Locate the cell with the specified text and output its [X, Y] center coordinate. 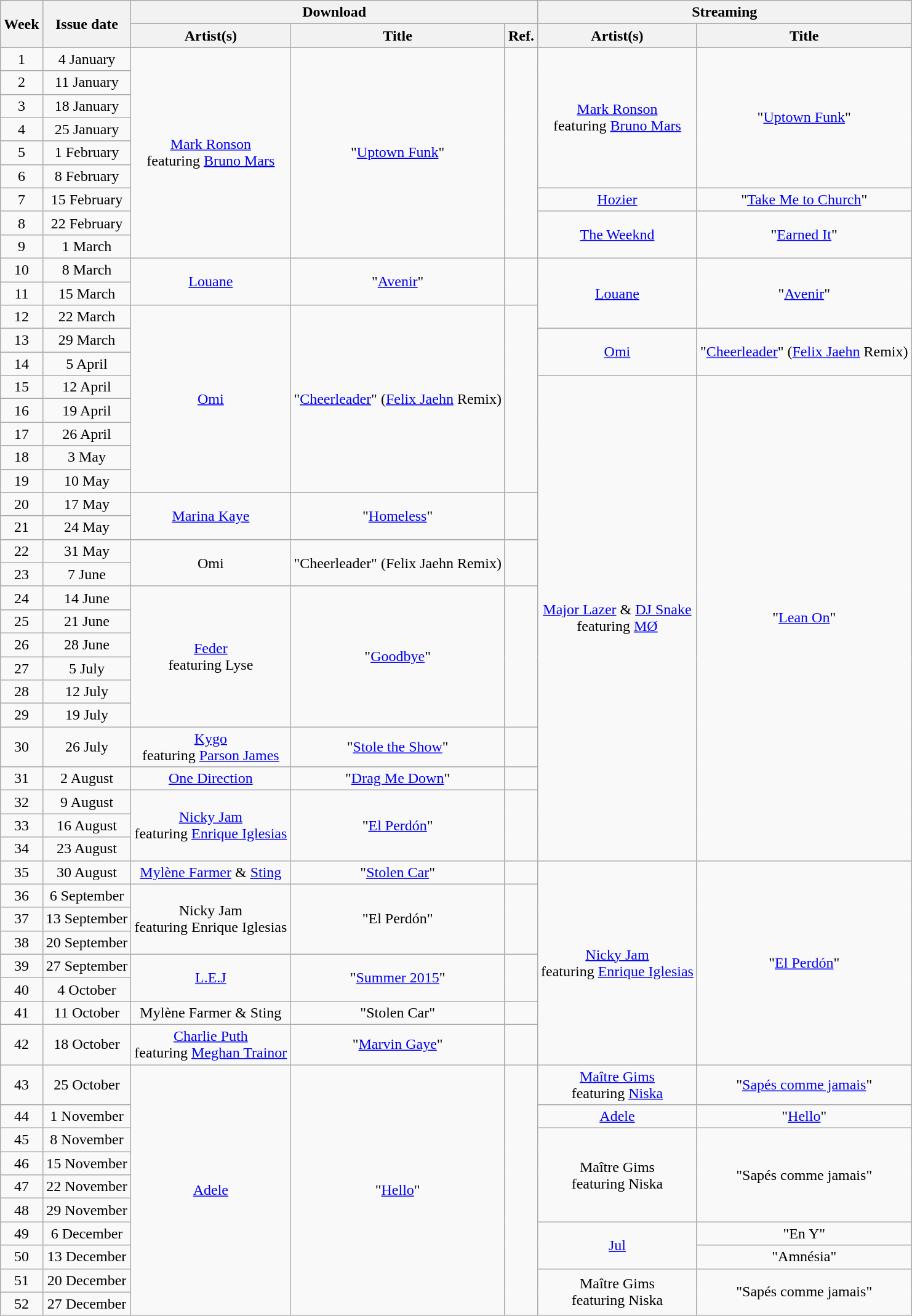
8 March [87, 270]
34 [22, 849]
27 [22, 668]
4 January [87, 59]
25 January [87, 129]
"Amnésia" [804, 1257]
25 [22, 621]
1 November [87, 1117]
26 [22, 644]
51 [22, 1280]
12 April [87, 387]
Streaming [724, 12]
4 [22, 129]
5 April [87, 364]
6 September [87, 896]
31 [22, 779]
24 May [87, 528]
8 November [87, 1140]
One Direction [210, 779]
39 [22, 966]
11 October [87, 1013]
42 [22, 1044]
9 August [87, 802]
26 April [87, 434]
"Stole the Show" [398, 747]
10 May [87, 481]
46 [22, 1163]
"Homeless" [398, 516]
"Drag Me Down" [398, 779]
37 [22, 919]
45 [22, 1140]
43 [22, 1085]
52 [22, 1304]
4 October [87, 989]
L.E.J [210, 977]
1 February [87, 153]
11 January [87, 82]
Marina Kaye [210, 516]
13 September [87, 919]
40 [22, 989]
Kygofeaturing Parson James [210, 747]
5 [22, 153]
27 September [87, 966]
18 [22, 457]
Download [335, 12]
Jul [617, 1245]
6 [22, 176]
6 December [87, 1234]
20 September [87, 942]
23 August [87, 849]
Issue date [87, 24]
22 November [87, 1187]
29 March [87, 340]
32 [22, 802]
15 November [87, 1163]
17 [22, 434]
14 [22, 364]
24 [22, 598]
8 February [87, 176]
22 [22, 551]
1 March [87, 246]
Ref. [521, 36]
48 [22, 1210]
7 [22, 199]
12 July [87, 692]
50 [22, 1257]
18 January [87, 106]
8 [22, 223]
41 [22, 1013]
25 October [87, 1085]
"Earned It" [804, 235]
33 [22, 825]
17 May [87, 504]
30 August [87, 872]
Federfeaturing Lyse [210, 656]
"Marvin Gaye" [398, 1044]
Hozier [617, 199]
Week [22, 24]
"Goodbye" [398, 656]
47 [22, 1187]
1 [22, 59]
"Summer 2015" [398, 977]
5 July [87, 668]
29 [22, 715]
"Take Me to Church" [804, 199]
15 February [87, 199]
35 [22, 872]
18 October [87, 1044]
49 [22, 1234]
11 [22, 294]
19 [22, 481]
38 [22, 942]
20 [22, 504]
15 March [87, 294]
36 [22, 896]
The Weeknd [617, 235]
13 December [87, 1257]
19 April [87, 411]
7 June [87, 574]
3 May [87, 457]
"Lean On" [804, 618]
13 [22, 340]
3 [22, 106]
23 [22, 574]
21 June [87, 621]
30 [22, 747]
26 July [87, 747]
19 July [87, 715]
22 February [87, 223]
Major Lazer & DJ Snake featuring MØ [617, 618]
27 December [87, 1304]
2 [22, 82]
20 December [87, 1280]
2 August [87, 779]
12 [22, 317]
16 [22, 411]
31 May [87, 551]
44 [22, 1117]
14 June [87, 598]
29 November [87, 1210]
9 [22, 246]
"En Y" [804, 1234]
15 [22, 387]
22 March [87, 317]
21 [22, 528]
16 August [87, 825]
28 June [87, 644]
Charlie Puthfeaturing Meghan Trainor [210, 1044]
28 [22, 692]
10 [22, 270]
